Provide the [x, y] coordinate of the cell's center where the given text is located.  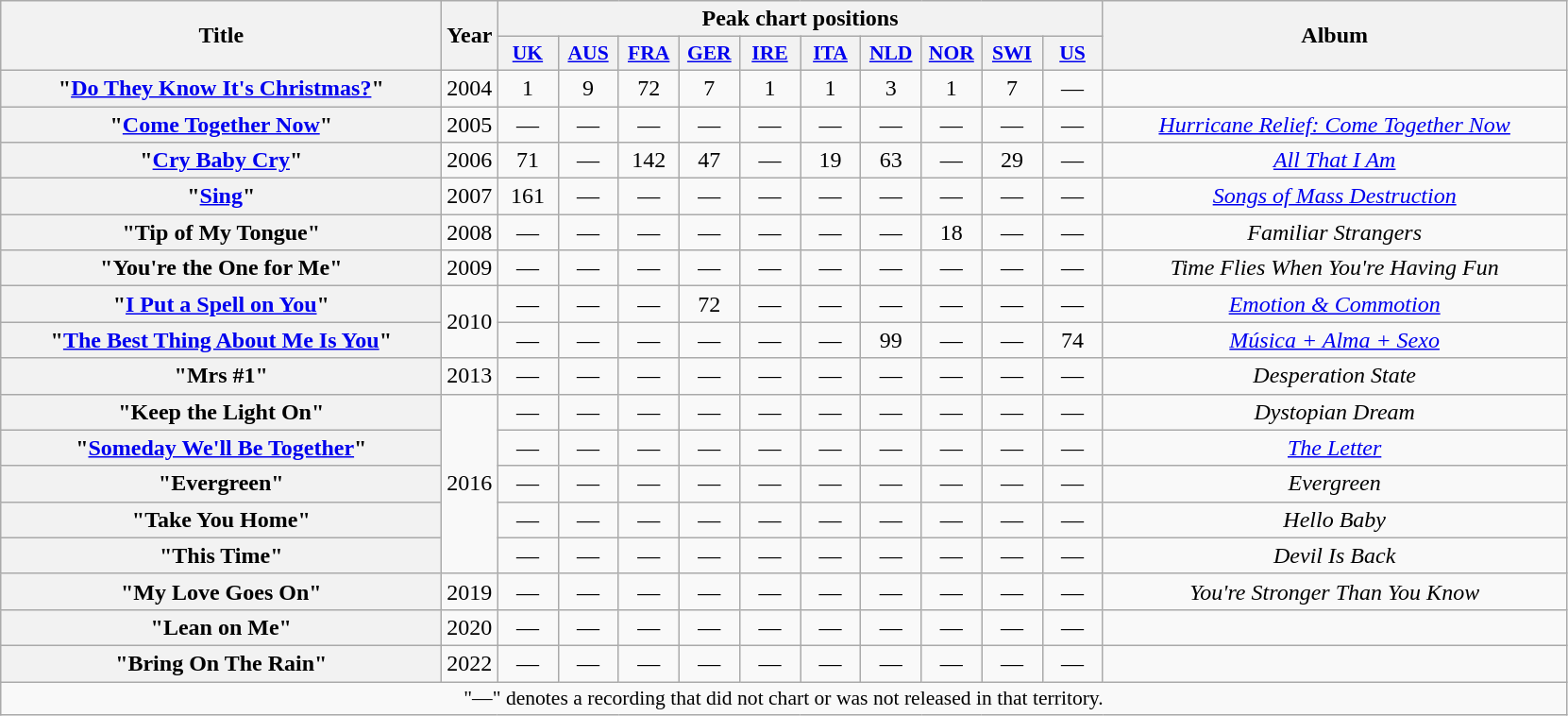
All That I Am [1335, 161]
You're Stronger Than You Know [1335, 591]
19 [831, 161]
"Someday We'll Be Together" [221, 448]
GER [709, 54]
Year [470, 36]
71 [528, 161]
2007 [470, 196]
NLD [891, 54]
63 [891, 161]
2019 [470, 591]
UK [528, 54]
Time Flies When You're Having Fun [1335, 268]
161 [528, 196]
Hurricane Relief: Come Together Now [1335, 124]
Desperation State [1335, 376]
NOR [952, 54]
2009 [470, 268]
"Take You Home" [221, 520]
IRE [769, 54]
74 [1072, 340]
18 [952, 232]
Hello Baby [1335, 520]
Songs of Mass Destruction [1335, 196]
"Mrs #1" [221, 376]
2020 [470, 627]
"Bring On The Rain" [221, 663]
142 [649, 161]
"This Time" [221, 555]
"I Put a Spell on You" [221, 304]
AUS [588, 54]
Evergreen [1335, 484]
Title [221, 36]
3 [891, 88]
Música + Alma + Sexo [1335, 340]
2016 [470, 484]
"—" denotes a recording that did not chart or was not released in that territory. [784, 699]
47 [709, 161]
Album [1335, 36]
Devil Is Back [1335, 555]
2010 [470, 322]
"Evergreen" [221, 484]
29 [1012, 161]
"Do They Know It's Christmas?" [221, 88]
2022 [470, 663]
"You're the One for Me" [221, 268]
The Letter [1335, 448]
2013 [470, 376]
SWI [1012, 54]
"Cry Baby Cry" [221, 161]
2006 [470, 161]
"The Best Thing About Me Is You" [221, 340]
ITA [831, 54]
Dystopian Dream [1335, 412]
"Keep the Light On" [221, 412]
"Tip of My Tongue" [221, 232]
"Lean on Me" [221, 627]
2004 [470, 88]
"Sing" [221, 196]
Emotion & Commotion [1335, 304]
99 [891, 340]
2005 [470, 124]
9 [588, 88]
2008 [470, 232]
"My Love Goes On" [221, 591]
FRA [649, 54]
"Come Together Now" [221, 124]
Peak chart positions [801, 19]
US [1072, 54]
Familiar Strangers [1335, 232]
